Locate the cell with the specified text and output its (X, Y) center coordinate. 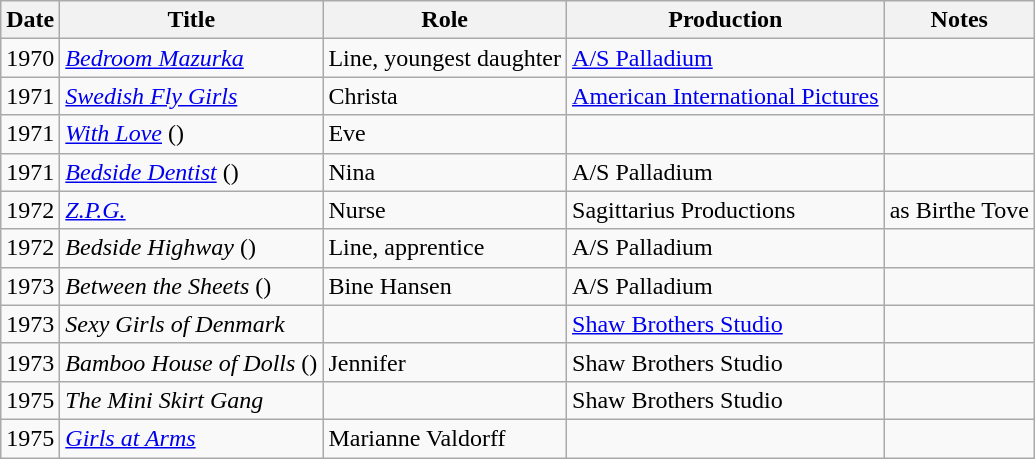
Bamboo House of Dolls () (192, 362)
Girls at Arms (192, 438)
Line, apprentice (445, 248)
Sexy Girls of Denmark (192, 324)
Line, youngest daughter (445, 58)
Sagittarius Productions (726, 210)
Production (726, 20)
Date (30, 20)
Nina (445, 172)
Bedside Dentist () (192, 172)
Z.P.G. (192, 210)
Swedish Fly Girls (192, 96)
Nurse (445, 210)
Bedside Highway () (192, 248)
Bine Hansen (445, 286)
Notes (959, 20)
Title (192, 20)
Role (445, 20)
American International Pictures (726, 96)
1970 (30, 58)
Marianne Valdorff (445, 438)
With Love () (192, 134)
Jennifer (445, 362)
Eve (445, 134)
Bedroom Mazurka (192, 58)
as Birthe Tove (959, 210)
Christa (445, 96)
Between the Sheets () (192, 286)
The Mini Skirt Gang (192, 400)
